Identify which cell holds the provided text, then report its (X, Y) central coordinate. 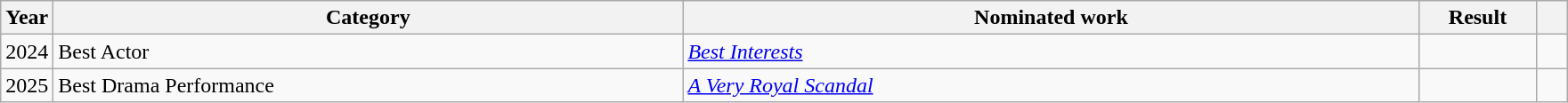
Category (369, 18)
Best Interests (1051, 51)
2025 (27, 85)
Nominated work (1051, 18)
Best Actor (369, 51)
2024 (27, 51)
Best Drama Performance (369, 85)
Year (27, 18)
A Very Royal Scandal (1051, 85)
Result (1478, 18)
